Find where the given text appears and provide that cell's center as [X, Y] coordinate. 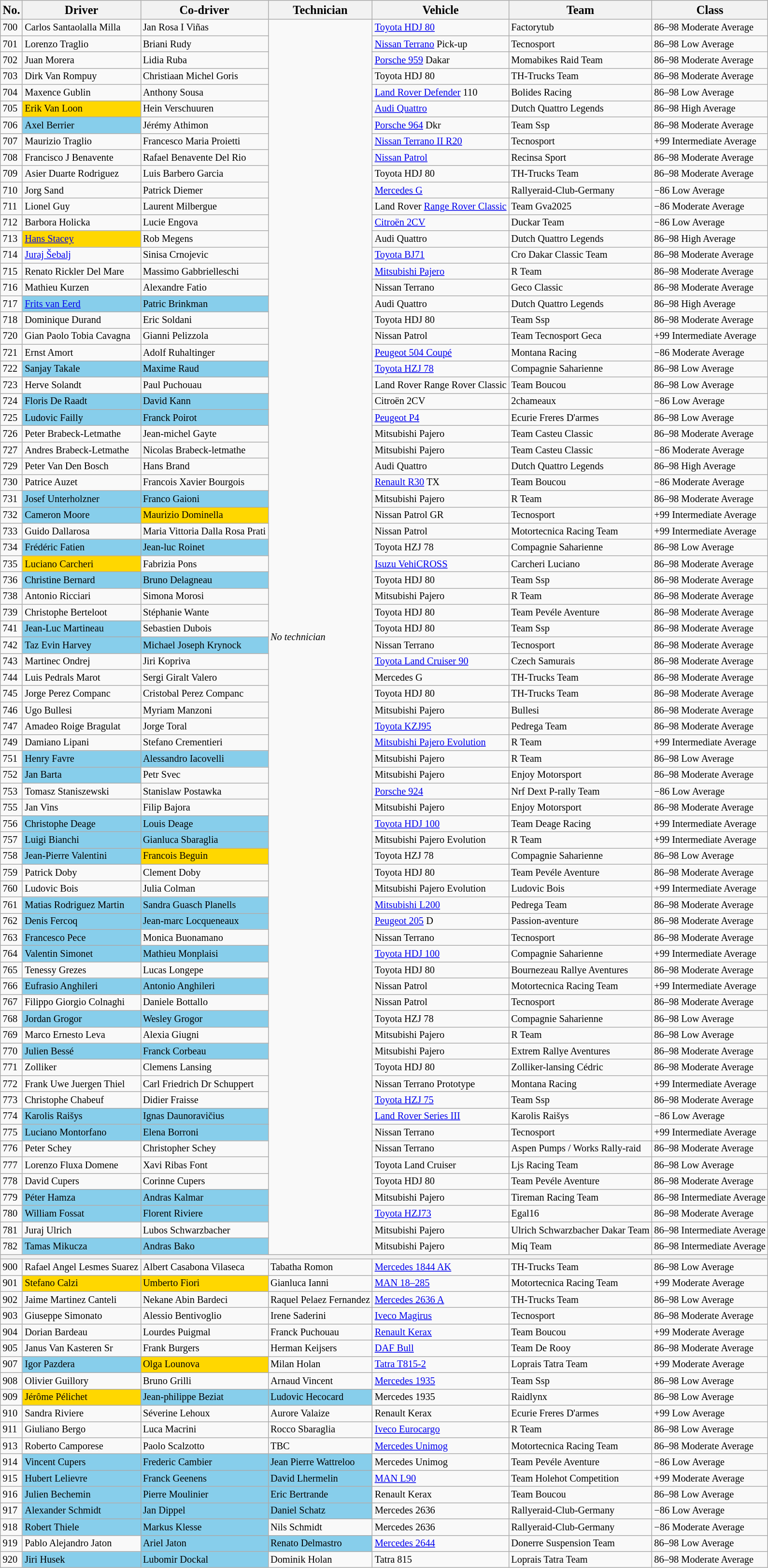
Jiri Husek [81, 1559]
Sanjay Takale [81, 369]
Bullesi [580, 710]
Recinsa Sport [580, 157]
Julia Colman [204, 889]
Ariel Jaton [204, 1543]
Rocco Sbaraglia [320, 1429]
Jean-luc Roinet [204, 547]
Rafael Angel Lesmes Suarez [81, 1267]
Denis Fercoq [81, 921]
Lourdes Puigmal [204, 1332]
700 [12, 28]
Laurent Milbergue [204, 206]
Isuzu VehiCROSS [441, 564]
Patrice Auzet [81, 482]
Luigi Bianchi [81, 840]
Renato Delmastro [320, 1543]
Xavi Ribas Font [204, 1165]
Jean-Luc Martineau [81, 629]
Anthony Sousa [204, 93]
744 [12, 677]
Patrick Doby [81, 872]
Péter Hamza [81, 1197]
733 [12, 531]
705 [12, 109]
903 [12, 1316]
Taz Evin Harvey [81, 645]
Ulrich Schwarzbacher Dakar Team [580, 1230]
Janus Van Kasteren Sr [81, 1348]
Sandra Guasch Planells [204, 905]
724 [12, 401]
723 [12, 385]
704 [12, 93]
713 [12, 239]
Hubert Lelievre [81, 1478]
Albert Casabona Vilaseca [204, 1267]
776 [12, 1148]
Michael Joseph Krynock [204, 645]
William Fossat [81, 1214]
Alexia Giugni [204, 1035]
736 [12, 580]
Wesley Grogor [204, 1019]
702 [12, 60]
Mercedes 2636 A [441, 1300]
Francesco Maria Proietti [204, 141]
775 [12, 1133]
Zolliker [81, 1067]
Matias Rodriguez Martin [81, 905]
777 [12, 1165]
Jean-michel Gayte [204, 434]
Andres Brabeck-Letmathe [81, 450]
Franck Geenens [204, 1478]
Renato Rickler Del Mare [81, 271]
766 [12, 986]
779 [12, 1197]
731 [12, 499]
Luca Macrini [204, 1429]
Eric Bertrande [320, 1495]
Giuseppe Simonato [81, 1316]
Nrf Dext P-rally Team [580, 791]
758 [12, 856]
727 [12, 450]
Maxence Gublin [81, 93]
Nissan Terrano II R20 [441, 141]
770 [12, 1051]
Mathieu Kurzen [81, 287]
Nissan Patrol GR [441, 515]
Paolo Scalzotto [204, 1446]
Asier Duarte Rodriguez [81, 174]
Andras Bako [204, 1246]
Julien Bechemin [81, 1495]
Bolides Racing [580, 93]
Porsche 924 [441, 791]
Tenessy Grezes [81, 970]
Frank Uwe Juergen Thiel [81, 1084]
DAF Bull [441, 1348]
Lucie Engova [204, 223]
730 [12, 482]
905 [12, 1348]
Paul Puchouau [204, 385]
782 [12, 1246]
726 [12, 434]
Czech Samurais [580, 661]
Didier Fraisse [204, 1100]
771 [12, 1067]
Dominik Holan [320, 1559]
TBC [320, 1446]
711 [12, 206]
Raidlynx [580, 1397]
Elena Borroni [204, 1133]
765 [12, 970]
Hein Verschuuren [204, 109]
757 [12, 840]
Robert Thiele [81, 1527]
Franck Puchouau [320, 1332]
Jaime Martinez Canteli [81, 1300]
Frederic Cambier [204, 1462]
Ernst Amort [81, 352]
Daniel Schatz [320, 1511]
Luciano Carcheri [81, 564]
Myriam Manzoni [204, 710]
+99 Low Average [710, 1413]
913 [12, 1446]
759 [12, 872]
Luis Barbero Garcia [204, 174]
Jean-philippe Beziat [204, 1397]
Floris De Raadt [81, 401]
780 [12, 1214]
Milan Holan [320, 1364]
Lubos Schwarzbacher [204, 1230]
Christine Bernard [81, 580]
772 [12, 1084]
Bruno Delagneau [204, 580]
Dirk Van Rompuy [81, 76]
Carlos Santaolalla Milla [81, 28]
Maurizio Traglio [81, 141]
Markus Klesse [204, 1527]
Barbora Holicka [81, 223]
Simona Morosi [204, 596]
Herve Solandt [81, 385]
Frank Burgers [204, 1348]
Jiri Kopriva [204, 661]
Gianni Pelizzola [204, 336]
738 [12, 596]
746 [12, 710]
755 [12, 808]
920 [12, 1559]
Vehicle [441, 10]
Tabatha Romon [320, 1267]
Team Gva2025 [580, 206]
706 [12, 125]
Filip Bajora [204, 808]
Arnaud Vincent [320, 1381]
2chameaux [580, 401]
Team Deage Racing [580, 824]
749 [12, 742]
917 [12, 1511]
Ludovic Hecocard [320, 1397]
Jean-Pierre Valentini [81, 856]
904 [12, 1332]
764 [12, 953]
Bournezeau Rallye Aventures [580, 970]
Toyota HZJ 75 [441, 1100]
710 [12, 190]
Jorg Sand [81, 190]
Giuliano Bergo [81, 1429]
Team Tecnosport Geca [580, 336]
Frédéric Fatien [81, 547]
David Cupers [81, 1181]
Passion-aventure [580, 921]
Christophe Deage [81, 824]
Tomasz Staniszewski [81, 791]
Briani Rudy [204, 44]
MAN 18–285 [441, 1283]
Clemens Lansing [204, 1067]
Christophe Berteloot [81, 613]
MAN L90 [441, 1478]
Juan Morera [81, 60]
Franck Poirot [204, 418]
Francois Xavier Bourgois [204, 482]
Marco Ernesto Leva [81, 1035]
Iveco Eurocargo [441, 1429]
Alessio Bentivoglio [204, 1316]
Filippo Giorgio Colnaghi [81, 1002]
Jordan Grogor [81, 1019]
Antonio Anghileri [204, 986]
703 [12, 76]
Jan Dippel [204, 1511]
901 [12, 1283]
781 [12, 1230]
Irene Saderini [320, 1316]
908 [12, 1381]
909 [12, 1397]
Nekane Abin Bardeci [204, 1300]
Jorge Toral [204, 726]
Louis Deage [204, 824]
Toyota Land Cruiser 90 [441, 661]
Toyota Land Cruiser [441, 1165]
751 [12, 759]
722 [12, 369]
907 [12, 1364]
Carcheri Luciano [580, 564]
Francesco Pece [81, 938]
720 [12, 336]
Franco Gaioni [204, 499]
Christiaan Michel Goris [204, 76]
Jean Pierre Wattreloo [320, 1462]
No. [12, 10]
Sergi Giralt Valero [204, 677]
707 [12, 141]
Jean-marc Locqueneaux [204, 921]
Stanislaw Postawka [204, 791]
Olga Lounova [204, 1364]
Christopher Schey [204, 1148]
Franck Corbeau [204, 1051]
900 [12, 1267]
Francois Beguin [204, 856]
Land Rover Defender 110 [441, 93]
Corinne Cupers [204, 1181]
Juraj Ulrich [81, 1230]
Donerre Suspension Team [580, 1543]
Dorian Bardeau [81, 1332]
Nicolas Brabeck-letmathe [204, 450]
Pierre Moulinier [204, 1495]
Cristobal Perez Companc [204, 694]
Patric Brinkman [204, 304]
910 [12, 1413]
Renault R30 TX [441, 482]
Tireman Racing Team [580, 1197]
Mercedes 1844 AK [441, 1267]
Andras Kalmar [204, 1197]
Damiano Lipani [81, 742]
Lorenzo Traglio [81, 44]
Igor Pazdera [81, 1364]
Geco Classic [580, 287]
712 [12, 223]
Team Holehot Competition [580, 1478]
Nils Schmidt [320, 1527]
Valentin Simonet [81, 953]
Jan Vins [81, 808]
Ludovic Failly [81, 418]
Jérôme Pélichet [81, 1397]
Mitsubishi L200 [441, 905]
753 [12, 791]
Florent Riviere [204, 1214]
Land Rover Series III [441, 1116]
Peugeot P4 [441, 418]
Peter Van Den Bosch [81, 466]
747 [12, 726]
Peugeot 205 D [441, 921]
Jan Rosa I Viñas [204, 28]
Amadeo Roige Bragulat [81, 726]
Ignas Daunoravičius [204, 1116]
716 [12, 287]
Mathieu Monplaisi [204, 953]
Team De Rooy [580, 1348]
Luciano Montorfano [81, 1133]
756 [12, 824]
741 [12, 629]
735 [12, 564]
Jorge Perez Companc [81, 694]
Tatra T815-2 [441, 1364]
Lubomir Dockal [204, 1559]
911 [12, 1429]
Lorenzo Fluxa Domene [81, 1165]
Porsche 964 Dkr [441, 125]
Peugeot 504 Coupé [441, 352]
Eufrasio Anghileri [81, 986]
David Lhermelin [320, 1478]
No technician [320, 637]
Momabikes Raid Team [580, 60]
Fabrizia Pons [204, 564]
Bruno Grilli [204, 1381]
Luis Pedrals Marot [81, 677]
Gianluca Ianni [320, 1283]
Ugo Bullesi [81, 710]
Christophe Chabeuf [81, 1100]
Cameron Moore [81, 515]
Maria Vittoria Dalla Rosa Prati [204, 531]
Zolliker-lansing Cédric [580, 1067]
Toyota KZJ95 [441, 726]
Hans Brand [204, 466]
Frits van Eerd [81, 304]
Aurore Valaize [320, 1413]
Juraj Šebalj [81, 255]
Sandra Riviere [81, 1413]
Monica Buonamano [204, 938]
Carl Friedrich Dr Schuppert [204, 1084]
Miq Team [580, 1246]
Lidia Ruba [204, 60]
Porsche 959 Dakar [441, 60]
Iveco Magirus [441, 1316]
773 [12, 1100]
Sinisa Crnojevic [204, 255]
Sebastien Dubois [204, 629]
717 [12, 304]
918 [12, 1527]
Aspen Pumps / Works Rally-raid [580, 1148]
743 [12, 661]
745 [12, 694]
Tamas Mikucza [81, 1246]
Guido Dallarosa [81, 531]
Gianluca Sbaraglia [204, 840]
Olivier Guillory [81, 1381]
Julien Bessé [81, 1051]
Raquel Pelaez Fernandez [320, 1300]
919 [12, 1543]
Ljs Racing Team [580, 1165]
Massimo Gabbrielleschi [204, 271]
Jérémy Athimon [204, 125]
Technician [320, 10]
Petr Svec [204, 775]
David Kann [204, 401]
Nissan Terrano Pick-up [441, 44]
Herman Keijsers [320, 1348]
Stefano Calzi [81, 1283]
715 [12, 271]
Factorytub [580, 28]
714 [12, 255]
Daniele Bottallo [204, 1002]
Roberto Camporese [81, 1446]
Umberto Fiori [204, 1283]
762 [12, 921]
708 [12, 157]
763 [12, 938]
Class [710, 10]
Driver [81, 10]
Stefano Crementieri [204, 742]
Adolf Ruhaltinger [204, 352]
Alexander Schmidt [81, 1511]
Jan Barta [81, 775]
Gian Paolo Tobia Cavagna [81, 336]
Séverine Lehoux [204, 1413]
Rafael Benavente Del Rio [204, 157]
Axel Berrier [81, 125]
Antonio Ricciari [81, 596]
732 [12, 515]
Cro Dakar Classic Team [580, 255]
Peter Schey [81, 1148]
Pablo Alejandro Jaton [81, 1543]
Alexandre Fatio [204, 287]
Team [580, 10]
Stéphanie Wante [204, 613]
Maurizio Dominella [204, 515]
Martinec Ondrej [81, 661]
761 [12, 905]
Extrem Rallye Aventures [580, 1051]
Alessandro Iacovelli [204, 759]
742 [12, 645]
Toyota BJ71 [441, 255]
Peter Brabeck-Letmathe [81, 434]
778 [12, 1181]
Toyota HZJ73 [441, 1214]
Rob Megens [204, 239]
Francisco J Benavente [81, 157]
Co-driver [204, 10]
701 [12, 44]
902 [12, 1300]
Duckar Team [580, 223]
Clement Doby [204, 872]
Lionel Guy [81, 206]
774 [12, 1116]
Nissan Terrano Prototype [441, 1084]
Maxime Raud [204, 369]
Erik Van Loon [81, 109]
Eric Soldani [204, 320]
767 [12, 1002]
769 [12, 1035]
768 [12, 1019]
734 [12, 547]
760 [12, 889]
916 [12, 1495]
729 [12, 466]
Henry Favre [81, 759]
Dominique Durand [81, 320]
Patrick Diemer [204, 190]
Tatra 815 [441, 1559]
Egal16 [580, 1214]
725 [12, 418]
Lucas Longepe [204, 970]
752 [12, 775]
721 [12, 352]
718 [12, 320]
709 [12, 174]
Josef Unterholzner [81, 499]
Mercedes 2644 [441, 1543]
915 [12, 1478]
Vincent Cupers [81, 1462]
914 [12, 1462]
739 [12, 613]
Hans Stacey [81, 239]
